Provide the [X, Y] coordinate of the cell's center where the given text is located.  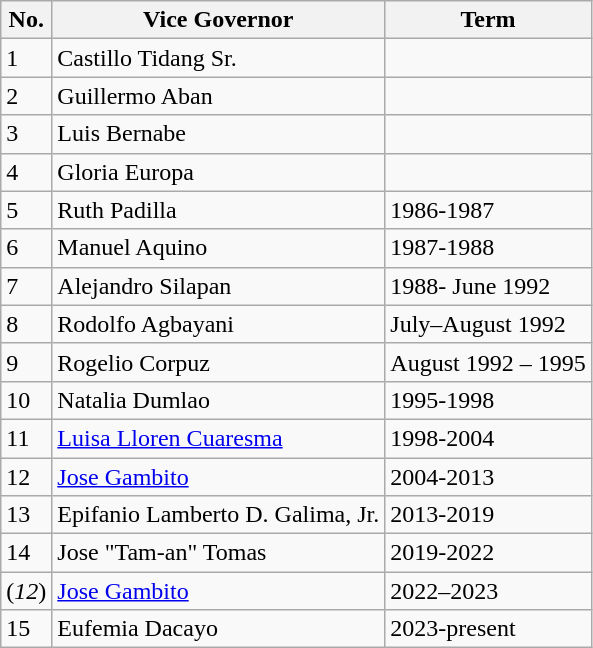
Term [488, 20]
1986-1987 [488, 210]
Ruth Padilla [218, 210]
11 [26, 438]
July–August 1992 [488, 324]
2004-2013 [488, 477]
Jose "Tam-an" Tomas [218, 553]
10 [26, 400]
1987-1988 [488, 248]
1998-2004 [488, 438]
2023-present [488, 629]
8 [26, 324]
Rogelio Corpuz [218, 362]
9 [26, 362]
14 [26, 553]
4 [26, 172]
6 [26, 248]
Gloria Europa [218, 172]
15 [26, 629]
Vice Governor [218, 20]
7 [26, 286]
Eufemia Dacayo [218, 629]
3 [26, 134]
(12) [26, 591]
Guillermo Aban [218, 96]
Rodolfo Agbayani [218, 324]
5 [26, 210]
2013-2019 [488, 515]
Luisa Lloren Cuaresma [218, 438]
August 1992 – 1995 [488, 362]
Epifanio Lamberto D. Galima, Jr. [218, 515]
Luis Bernabe [218, 134]
Alejandro Silapan [218, 286]
2 [26, 96]
2022–2023 [488, 591]
13 [26, 515]
2019-2022 [488, 553]
Natalia Dumlao [218, 400]
Manuel Aquino [218, 248]
No. [26, 20]
12 [26, 477]
1995-1998 [488, 400]
1 [26, 58]
Castillo Tidang Sr. [218, 58]
1988- June 1992 [488, 286]
